Extract the (x, y) coordinate from the center of the cell holding the provided text.  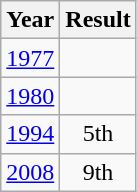
1977 (30, 58)
9th (98, 172)
2008 (30, 172)
Year (30, 20)
5th (98, 134)
1980 (30, 96)
1994 (30, 134)
Result (98, 20)
